Detect which cell encompasses the target text, then output its [X, Y] center coordinate. 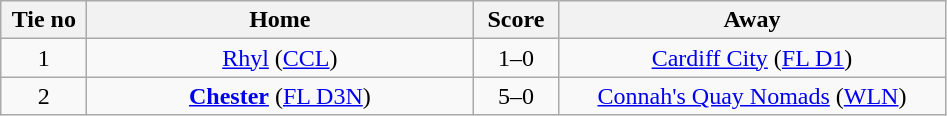
2 [44, 96]
Away [752, 20]
Home [280, 20]
Cardiff City (FL D1) [752, 58]
Chester (FL D3N) [280, 96]
Score [516, 20]
Rhyl (CCL) [280, 58]
5–0 [516, 96]
1–0 [516, 58]
Connah's Quay Nomads (WLN) [752, 96]
Tie no [44, 20]
1 [44, 58]
